From the cell containing the given text, extract its center point as (x, y) coordinate. 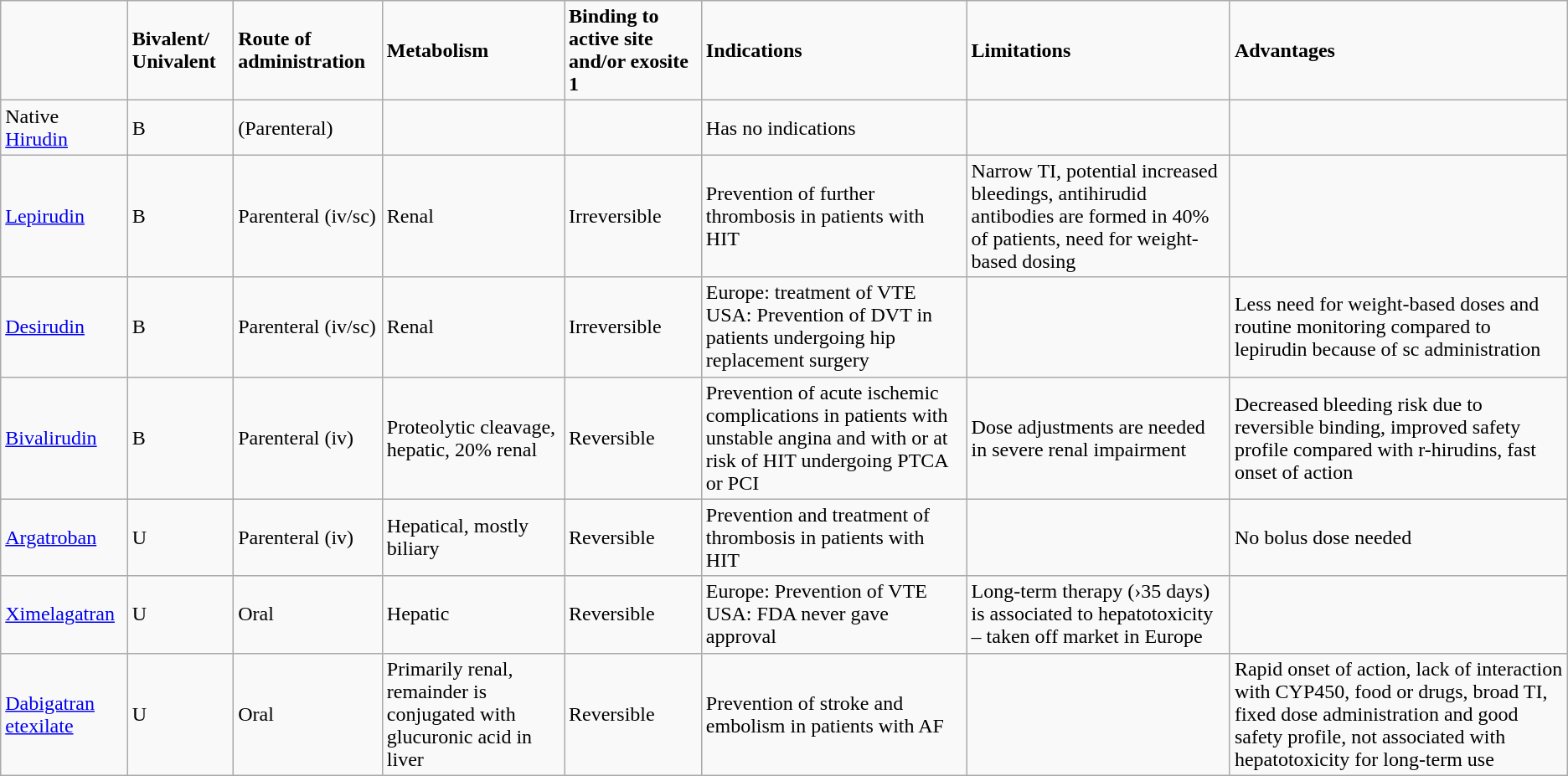
Narrow TI, potential increased bleedings, antihirudid antibodies are formed in 40% of patients, need for weight-based dosing (1098, 216)
Indications (834, 50)
Hepatical, mostly biliary (472, 537)
Route of administration (308, 50)
Hepatic (472, 614)
Bivalent/ Univalent (180, 50)
Europe: treatment of VTE USA: Prevention of DVT in patients undergoing hip replacement surgery (834, 326)
Primarily renal, remainder is conjugated with glucuronic acid in liver (472, 714)
Long-term therapy (›35 days) is associated to hepatotoxicity – taken off market in Europe (1098, 614)
Less need for weight-based doses and routine monitoring compared to lepirudin because of sc administration (1399, 326)
Proteolytic cleavage, hepatic, 20% renal (472, 438)
Dabigatran etexilate (64, 714)
Native Hirudin (64, 127)
Argatroban (64, 537)
Dose adjustments are needed in severe renal impairment (1098, 438)
Europe: Prevention of VTEUSA: FDA never gave approval (834, 614)
Limitations (1098, 50)
Bivalirudin (64, 438)
Prevention and treatment of thrombosis in patients with HIT (834, 537)
Lepirudin (64, 216)
(Parenteral) (308, 127)
Prevention of further thrombosis in patients with HIT (834, 216)
Prevention of acute ischemic complications in patients with unstable angina and with or at risk of HIT undergoing PTCA or PCI (834, 438)
Ximelagatran (64, 614)
No bolus dose needed (1399, 537)
Has no indications (834, 127)
Decreased bleeding risk due to reversible binding, improved safety profile compared with r-hirudins, fast onset of action (1399, 438)
Advantages (1399, 50)
Metabolism (472, 50)
Desirudin (64, 326)
Binding to active site and/or exosite 1 (633, 50)
Prevention of stroke and embolism in patients with AF (834, 714)
